Identify which cell holds the provided text, then report its (X, Y) central coordinate. 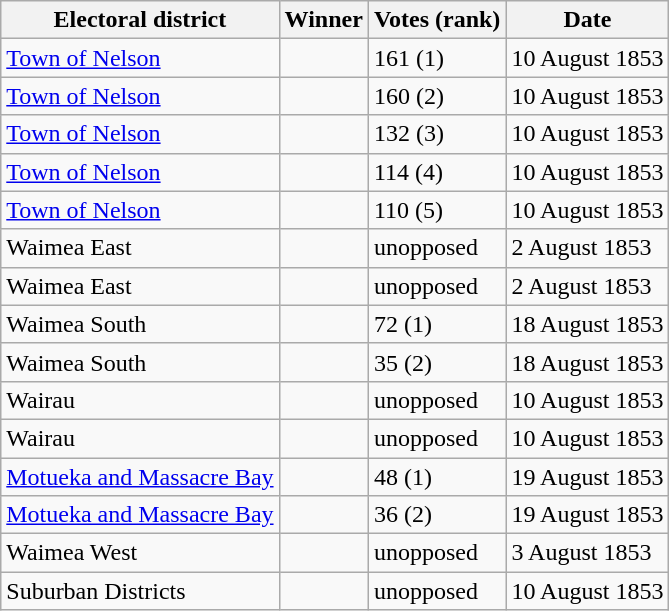
114 (4) (437, 172)
160 (2) (437, 96)
Winner (324, 20)
110 (5) (437, 210)
Date (588, 20)
Votes (rank) (437, 20)
36 (2) (437, 515)
161 (1) (437, 58)
Suburban Districts (140, 591)
Electoral district (140, 20)
Waimea West (140, 553)
3 August 1853 (588, 553)
72 (1) (437, 324)
35 (2) (437, 362)
48 (1) (437, 477)
132 (3) (437, 134)
